Return (X, Y) of the center of cell containing provided text 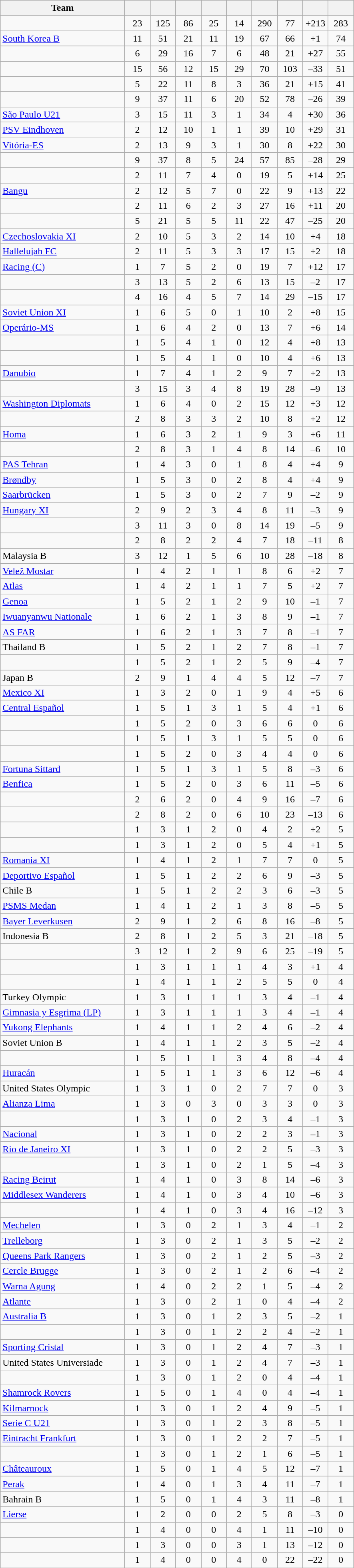
+5 (316, 693)
–33 (316, 69)
–25 (316, 221)
+27 (316, 54)
Rio de Janeiro XI (62, 1149)
São Paulo U21 (62, 114)
283 (341, 23)
Soviet Union B (62, 1043)
Shamrock Rovers (62, 1392)
34 (265, 114)
+213 (316, 23)
Japan B (62, 678)
Bangu (62, 191)
+12 (316, 267)
Kilmarnock (62, 1408)
Thailand B (62, 647)
47 (290, 221)
–11 (316, 541)
Mechelen (62, 1225)
+11 (316, 206)
Central Español (62, 708)
+22 (316, 145)
Lierse (62, 1514)
Romania XI (62, 860)
Middlesex Wanderers (62, 1195)
United States Olympic (62, 1088)
Queens Park Rangers (62, 1256)
Eintracht Frankfurt (62, 1438)
–10 (316, 1530)
Washington Diplomats (62, 403)
52 (265, 99)
–9 (316, 388)
41 (341, 84)
Bayer Leverkusen (62, 921)
Turkey Olympic (62, 997)
Atlas (62, 586)
+30 (316, 114)
Homa (62, 434)
31 (341, 130)
Bahrain B (62, 1499)
Cercle Brugge (62, 1271)
56 (163, 69)
78 (290, 99)
Chile B (62, 890)
Saarbrücken (62, 495)
86 (188, 23)
48 (265, 54)
Châteauroux (62, 1469)
–19 (316, 952)
+15 (316, 84)
Soviet Union XI (62, 312)
Vitória-ES (62, 145)
–22 (316, 1560)
–15 (316, 297)
–26 (316, 99)
Czechoslovakia XI (62, 236)
Atlante (62, 1301)
27 (265, 206)
70 (265, 69)
Gimnasia y Esgrima (LP) (62, 1012)
Indonesia B (62, 936)
125 (163, 23)
Australia B (62, 1317)
Nacional (62, 1134)
290 (265, 23)
+13 (316, 191)
24 (239, 160)
Warna Agung (62, 1286)
Danubio (62, 373)
Hallelujah FC (62, 251)
PSV Eindhoven (62, 130)
Genoa (62, 601)
+29 (316, 130)
Operário-MS (62, 327)
+3 (316, 403)
Serie C U21 (62, 1423)
AS FAR (62, 632)
Trelleborg (62, 1241)
+14 (316, 175)
74 (341, 38)
67 (265, 38)
–13 (316, 814)
Fortuna Sittard (62, 769)
United States Universiade (62, 1362)
Iwuanyanwu Nationale (62, 616)
PAS Tehran (62, 465)
55 (341, 54)
103 (290, 69)
Huracán (62, 1073)
Mexico XI (62, 693)
Alianza Lima (62, 1103)
57 (265, 160)
85 (290, 160)
Velež Mostar (62, 571)
Hungary XI (62, 510)
–28 (316, 160)
77 (290, 23)
PSMS Medan (62, 906)
Team (62, 8)
Racing (C) (62, 267)
Racing Beirut (62, 1180)
Malaysia B (62, 556)
South Korea B (62, 38)
Sporting Cristal (62, 1347)
66 (290, 38)
Benfica (62, 784)
Perak (62, 1484)
Yukong Elephants (62, 1027)
Brøndby (62, 480)
Deportivo Español (62, 875)
